Output the [X, Y] coordinate of the center of the cell containing the given text.  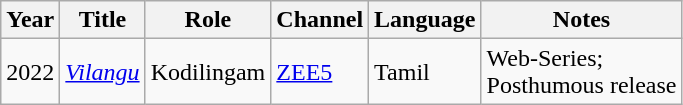
Year [30, 20]
Title [102, 20]
Vilangu [102, 72]
Role [208, 20]
ZEE5 [320, 72]
Tamil [425, 72]
Web-Series;Posthumous release [582, 72]
Notes [582, 20]
2022 [30, 72]
Kodilingam [208, 72]
Language [425, 20]
Channel [320, 20]
